Output the (x, y) coordinate of the center of the cell containing the given text.  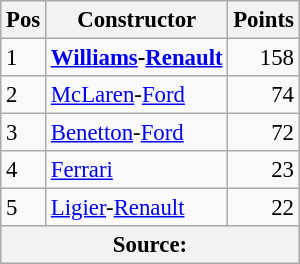
Ligier-Renault (137, 208)
Pos (24, 20)
158 (264, 58)
Ferrari (137, 170)
Source: (150, 245)
McLaren-Ford (137, 95)
Points (264, 20)
2 (24, 95)
Williams-Renault (137, 58)
Constructor (137, 20)
4 (24, 170)
3 (24, 133)
72 (264, 133)
1 (24, 58)
74 (264, 95)
Benetton-Ford (137, 133)
23 (264, 170)
5 (24, 208)
22 (264, 208)
